Detect which cell encompasses the target text, then output its [x, y] center coordinate. 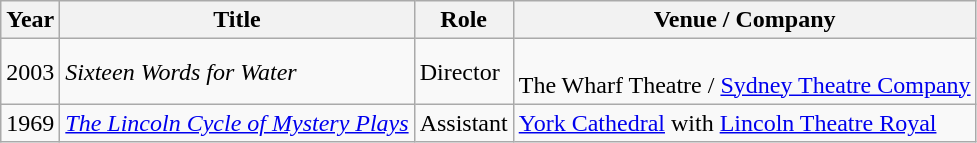
Sixteen Words for Water [237, 72]
York Cathedral with Lincoln Theatre Royal [744, 123]
Venue / Company [744, 20]
The Lincoln Cycle of Mystery Plays [237, 123]
Director [464, 72]
Role [464, 20]
Year [30, 20]
2003 [30, 72]
1969 [30, 123]
Title [237, 20]
The Wharf Theatre / Sydney Theatre Company [744, 72]
Assistant [464, 123]
